For the text-containing cell, return its midpoint in [X, Y] coordinate format. 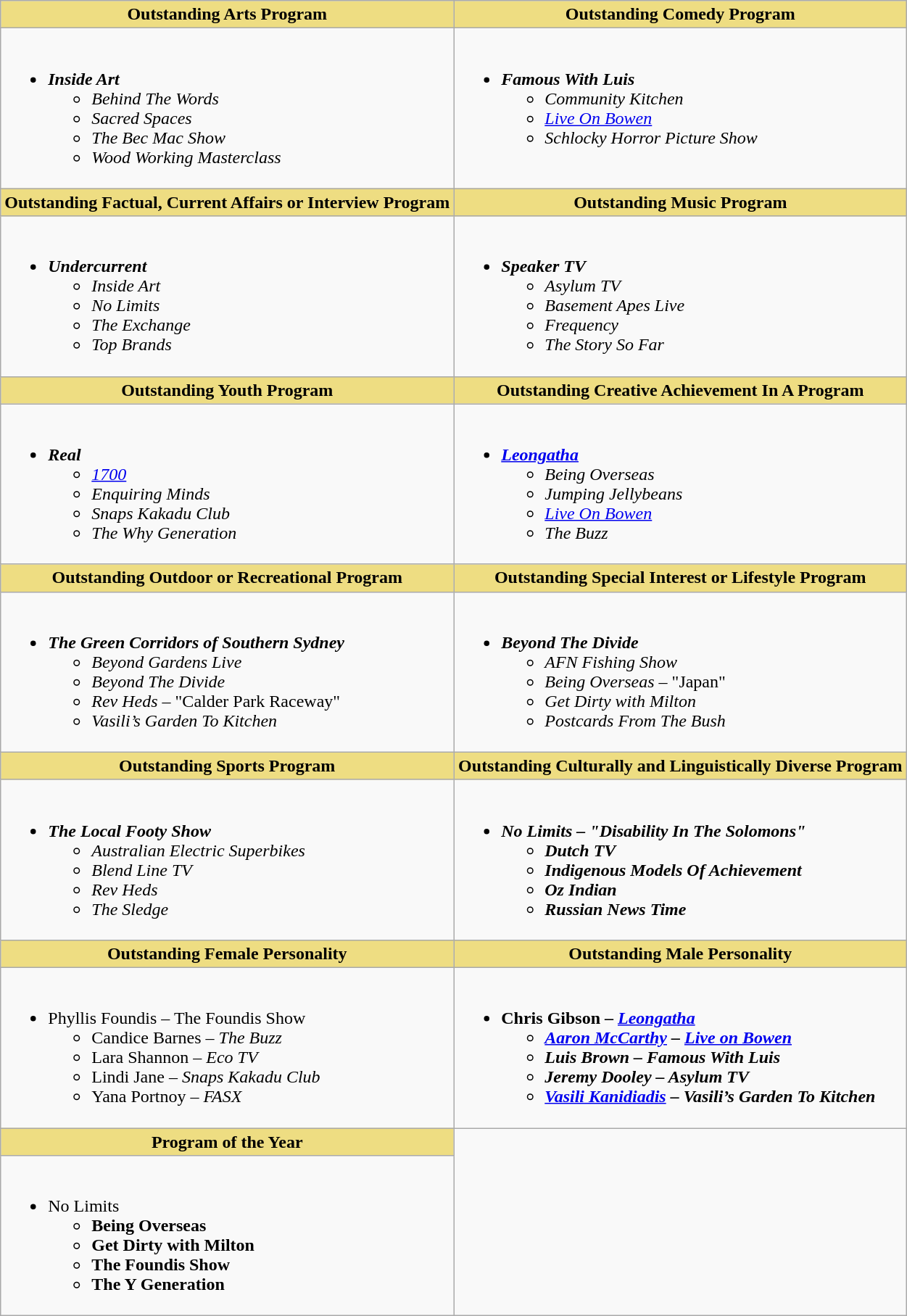
No LimitsBeing OverseasGet Dirty with MiltonThe Foundis ShowThe Y Generation [228, 1236]
The Local Footy ShowAustralian Electric SuperbikesBlend Line TVRev HedsThe Sledge [228, 860]
Speaker TVAsylum TVBasement Apes LiveFrequencyThe Story So Far [680, 296]
Outstanding Sports Program [228, 766]
Outstanding Arts Program [228, 15]
No Limits – "Disability In The Solomons"Dutch TVIndigenous Models Of AchievementOz IndianRussian News Time [680, 860]
Outstanding Female Personality [228, 953]
Outstanding Youth Program [228, 390]
Phyllis Foundis – The Foundis ShowCandice Barnes – The BuzzLara Shannon – Eco TVLindi Jane – Snaps Kakadu ClubYana Portnoy – FASX [228, 1047]
Inside ArtBehind The WordsSacred SpacesThe Bec Mac ShowWood Working Masterclass [228, 109]
Beyond The DivideAFN Fishing ShowBeing Overseas – "Japan"Get Dirty with MiltonPostcards From The Bush [680, 671]
Outstanding Factual, Current Affairs or Interview Program [228, 202]
Outstanding Music Program [680, 202]
Program of the Year [228, 1142]
Outstanding Comedy Program [680, 15]
Outstanding Outdoor or Recreational Program [228, 578]
LeongathaBeing OverseasJumping JellybeansLive On BowenThe Buzz [680, 484]
Outstanding Creative Achievement In A Program [680, 390]
UndercurrentInside ArtNo LimitsThe ExchangeTop Brands [228, 296]
Real1700Enquiring MindsSnaps Kakadu ClubThe Why Generation [228, 484]
Famous With LuisCommunity KitchenLive On BowenSchlocky Horror Picture Show [680, 109]
Outstanding Culturally and Linguistically Diverse Program [680, 766]
Outstanding Male Personality [680, 953]
The Green Corridors of Southern SydneyBeyond Gardens LiveBeyond The DivideRev Heds – "Calder Park Raceway"Vasili’s Garden To Kitchen [228, 671]
Outstanding Special Interest or Lifestyle Program [680, 578]
